Scan for the cell matching the given text and deliver its [X, Y] coordinate at center. 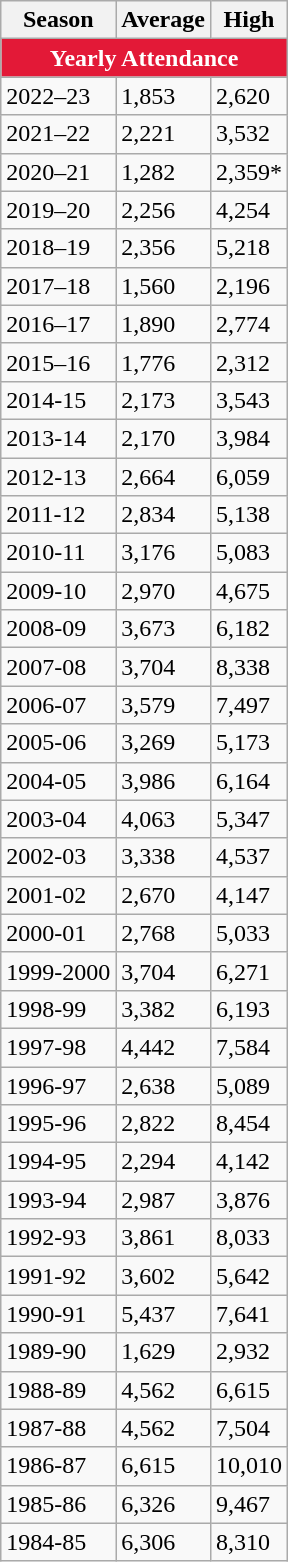
2021–22 [58, 134]
2017–18 [58, 286]
1993-94 [58, 1200]
1986-87 [58, 1466]
2014-15 [58, 400]
5,083 [248, 553]
5,033 [248, 933]
1990-91 [58, 1314]
2001-02 [58, 895]
3,876 [248, 1200]
1996-97 [58, 1085]
4,442 [164, 1047]
1991-92 [58, 1276]
6,326 [164, 1504]
2008-09 [58, 629]
4,063 [164, 819]
5,089 [248, 1085]
3,176 [164, 553]
1985-86 [58, 1504]
2,620 [248, 96]
2,312 [248, 362]
3,861 [164, 1238]
7,641 [248, 1314]
5,437 [164, 1314]
3,579 [164, 705]
1,853 [164, 96]
High [248, 20]
1987-88 [58, 1428]
2011-12 [58, 515]
8,454 [248, 1124]
1994-95 [58, 1162]
2016–17 [58, 324]
2,196 [248, 286]
2010-11 [58, 553]
2,173 [164, 400]
2019–20 [58, 210]
2005-06 [58, 743]
2,932 [248, 1352]
8,338 [248, 667]
2022–23 [58, 96]
1992-93 [58, 1238]
1,560 [164, 286]
10,010 [248, 1466]
3,986 [164, 781]
6,059 [248, 477]
2020–21 [58, 172]
2,768 [164, 933]
7,504 [248, 1428]
2012-13 [58, 477]
2004-05 [58, 781]
2,638 [164, 1085]
5,347 [248, 819]
3,532 [248, 134]
1995-96 [58, 1124]
7,584 [248, 1047]
2002-03 [58, 857]
6,271 [248, 971]
3,382 [164, 1009]
5,218 [248, 248]
5,642 [248, 1276]
2015–16 [58, 362]
6,182 [248, 629]
4,254 [248, 210]
Yearly Attendance [144, 58]
2,256 [164, 210]
6,306 [164, 1542]
2,834 [164, 515]
2,670 [164, 895]
8,310 [248, 1542]
2,774 [248, 324]
1989-90 [58, 1352]
6,193 [248, 1009]
2003-04 [58, 819]
4,142 [248, 1162]
3,602 [164, 1276]
2000-01 [58, 933]
1,629 [164, 1352]
3,338 [164, 857]
2006-07 [58, 705]
9,467 [248, 1504]
1999-2000 [58, 971]
2,822 [164, 1124]
4,537 [248, 857]
1,282 [164, 172]
2018–19 [58, 248]
1998-99 [58, 1009]
Average [164, 20]
2,970 [164, 591]
2009-10 [58, 591]
2,170 [164, 438]
2,359* [248, 172]
1984-85 [58, 1542]
2013-14 [58, 438]
1,776 [164, 362]
3,543 [248, 400]
2,294 [164, 1162]
4,675 [248, 591]
2007-08 [58, 667]
5,138 [248, 515]
2,356 [164, 248]
8,033 [248, 1238]
4,147 [248, 895]
2,664 [164, 477]
3,984 [248, 438]
3,269 [164, 743]
2,987 [164, 1200]
3,673 [164, 629]
6,164 [248, 781]
7,497 [248, 705]
5,173 [248, 743]
Season [58, 20]
1,890 [164, 324]
1997-98 [58, 1047]
2,221 [164, 134]
1988-89 [58, 1390]
